Pinpoint the cell where the given text exists, returning its [X, Y] midpoint coordinate. 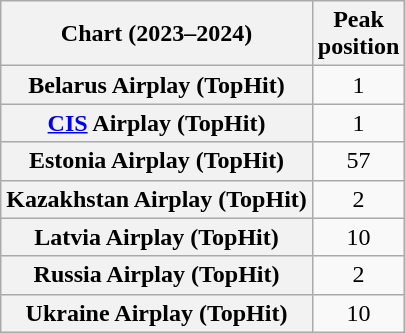
CIS Airplay (TopHit) [157, 123]
Chart (2023–2024) [157, 34]
Russia Airplay (TopHit) [157, 275]
Belarus Airplay (TopHit) [157, 85]
Kazakhstan Airplay (TopHit) [157, 199]
Estonia Airplay (TopHit) [157, 161]
Latvia Airplay (TopHit) [157, 237]
Ukraine Airplay (TopHit) [157, 313]
Peakposition [358, 34]
57 [358, 161]
